Find where the given text appears and provide that cell's center as [x, y] coordinate. 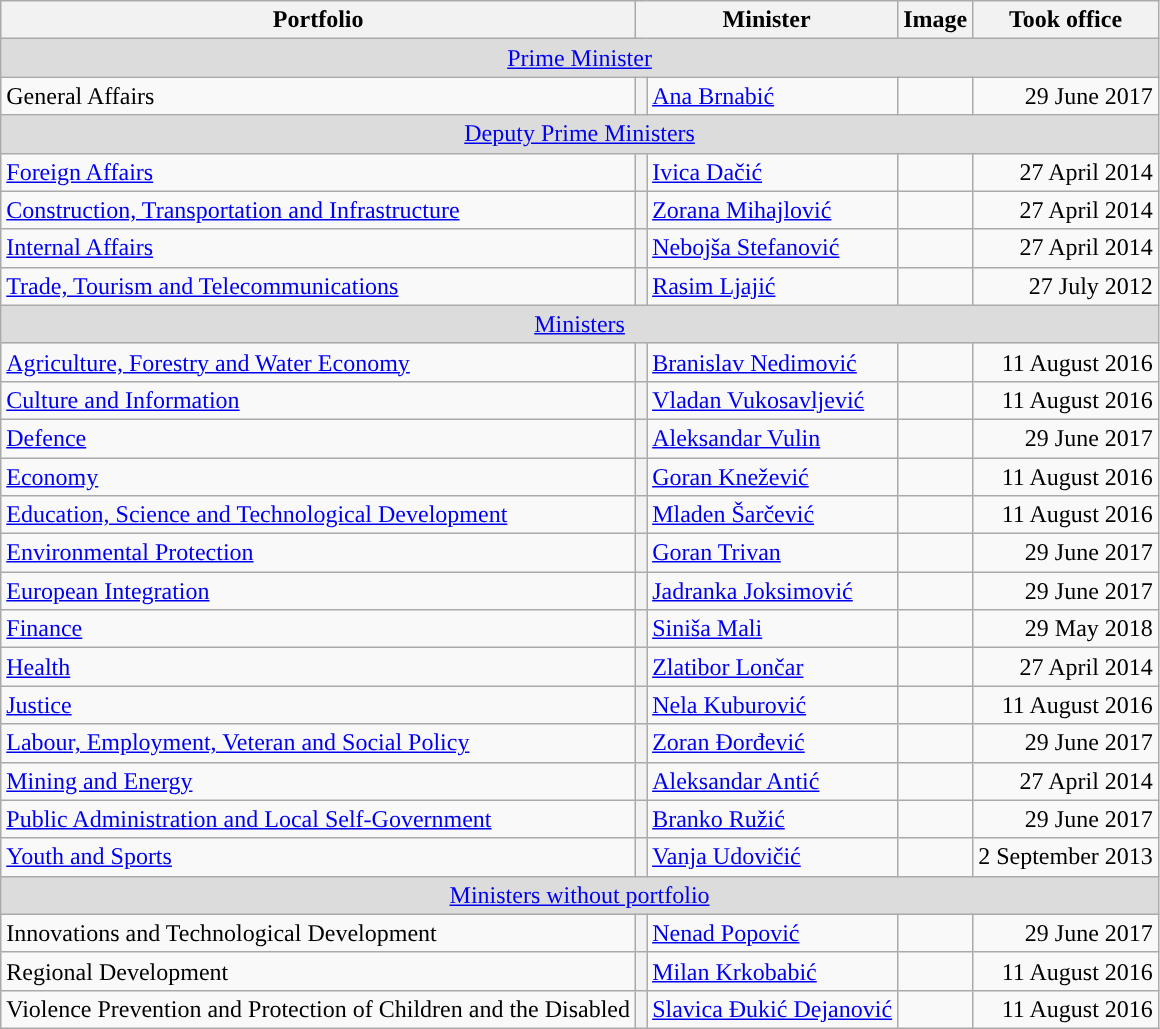
Branislav Nedimović [772, 362]
Labour, Employment, Veteran and Social Policy [318, 743]
Deputy Prime Ministers [580, 134]
Foreign Affairs [318, 172]
Education, Science and Technological Development [318, 515]
Mladen Šarčević [772, 515]
Justice [318, 705]
27 July 2012 [1066, 286]
2 September 2013 [1066, 857]
Took office [1066, 20]
Slavica Đukić Dejanović [772, 1009]
Construction, Transportation and Infrastructure [318, 210]
General Affairs [318, 96]
Internal Affairs [318, 248]
Nenad Popović [772, 933]
Regional Development [318, 971]
Rasim Ljajić [772, 286]
Zorana Mihajlović [772, 210]
Finance [318, 629]
Goran Trivan [772, 553]
Environmental Protection [318, 553]
Jadranka Joksimović [772, 591]
Vladan Vukosavljević [772, 400]
Nebojša Stefanović [772, 248]
Mining and Energy [318, 781]
Ana Brnabić [772, 96]
Youth and Sports [318, 857]
Ministers [580, 324]
Minister [767, 20]
Portfolio [318, 20]
Agriculture, Forestry and Water Economy [318, 362]
Ivica Dačić [772, 172]
Aleksandar Antić [772, 781]
Public Administration and Local Self-Government [318, 819]
Branko Ružić [772, 819]
European Integration [318, 591]
Goran Knežević [772, 477]
Defence [318, 438]
Image [936, 20]
Innovations and Technological Development [318, 933]
Violence Prevention and Protection of Children and the Disabled [318, 1009]
Zlatibor Lončar [772, 667]
Trade, Tourism and Telecommunications [318, 286]
Aleksandar Vulin [772, 438]
Culture and Information [318, 400]
Vanja Udovičić [772, 857]
Siniša Mali [772, 629]
Economy [318, 477]
Nela Kuburović [772, 705]
Ministers without portfolio [580, 895]
Milan Krkobabić [772, 971]
Prime Minister [580, 58]
Health [318, 667]
29 May 2018 [1066, 629]
Zoran Đorđević [772, 743]
